From the cell containing the given text, extract its center point as (x, y) coordinate. 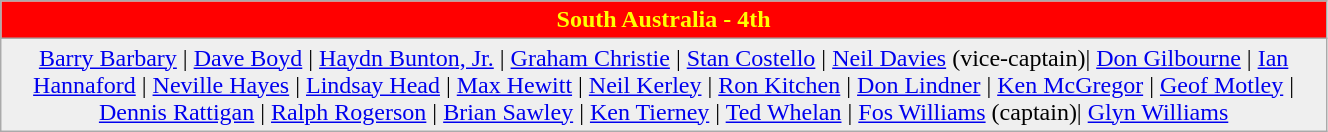
South Australia - 4th (664, 20)
